For the text-containing cell, return its midpoint in (X, Y) coordinate format. 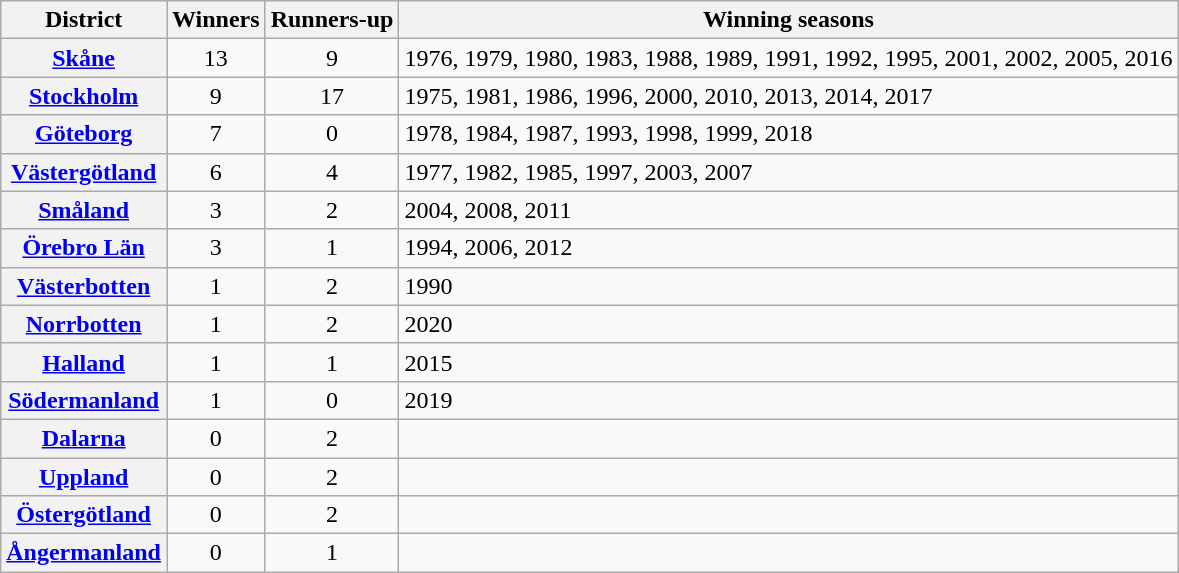
Norrbotten (84, 324)
Winners (216, 20)
Östergötland (84, 515)
Göteborg (84, 134)
1975, 1981, 1986, 1996, 2000, 2010, 2013, 2014, 2017 (788, 96)
District (84, 20)
Västergötland (84, 172)
13 (216, 58)
1990 (788, 286)
17 (332, 96)
Västerbotten (84, 286)
Småland (84, 210)
7 (216, 134)
2015 (788, 362)
2020 (788, 324)
1977, 1982, 1985, 1997, 2003, 2007 (788, 172)
Uppland (84, 477)
1976, 1979, 1980, 1983, 1988, 1989, 1991, 1992, 1995, 2001, 2002, 2005, 2016 (788, 58)
1978, 1984, 1987, 1993, 1998, 1999, 2018 (788, 134)
Stockholm (84, 96)
Södermanland (84, 400)
2004, 2008, 2011 (788, 210)
Winning seasons (788, 20)
Runners-up (332, 20)
Örebro Län (84, 248)
1994, 2006, 2012 (788, 248)
2019 (788, 400)
6 (216, 172)
Skåne (84, 58)
Halland (84, 362)
4 (332, 172)
Dalarna (84, 438)
Ångermanland (84, 553)
